Search for the cell housing the specified text and yield its (X, Y) center coordinate. 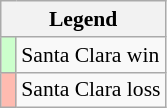
Legend (84, 19)
Santa Clara win (90, 55)
Santa Clara loss (90, 90)
